Extract the (x, y) coordinate from the center of the cell holding the provided text.  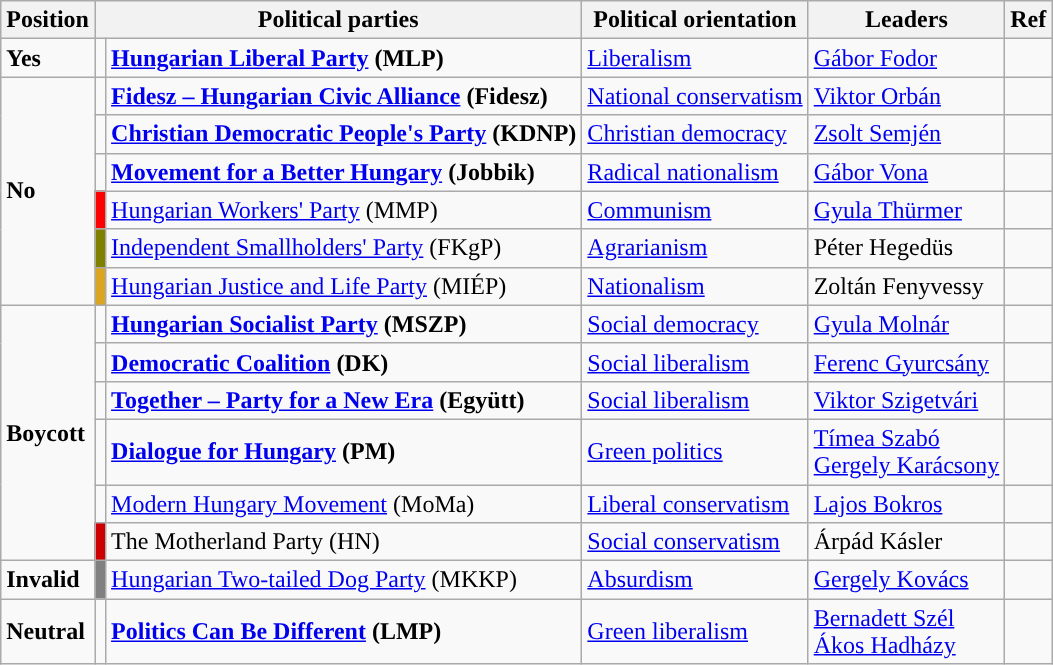
Fidesz – Hungarian Civic Alliance (Fidesz) (344, 96)
The Motherland Party (HN) (344, 542)
National conservatism (695, 96)
Political parties (338, 20)
Viktor Szigetvári (906, 400)
Hungarian Workers' Party (MMP) (344, 210)
Gergely Kovács (906, 580)
Social conservatism (695, 542)
Liberalism (695, 58)
Gábor Fodor (906, 58)
Yes (48, 58)
Communism (695, 210)
Movement for a Better Hungary (Jobbik) (344, 172)
Gyula Molnár (906, 324)
Together – Party for a New Era (Együtt) (344, 400)
Christian democracy (695, 134)
Hungarian Liberal Party (MLP) (344, 58)
No (48, 191)
Neutral (48, 632)
Absurdism (695, 580)
Gyula Thürmer (906, 210)
Modern Hungary Movement (MoMa) (344, 503)
Agrarianism (695, 248)
Hungarian Socialist Party (MSZP) (344, 324)
Gábor Vona (906, 172)
Independent Smallholders' Party (FKgP) (344, 248)
Péter Hegedüs (906, 248)
Árpád Kásler (906, 542)
Leaders (906, 20)
Ref (1028, 20)
Liberal conservatism (695, 503)
Political orientation (695, 20)
Politics Can Be Different (LMP) (344, 632)
Nationalism (695, 286)
Position (48, 20)
Ferenc Gyurcsány (906, 362)
Hungarian Two-tailed Dog Party (MKKP) (344, 580)
Viktor Orbán (906, 96)
Lajos Bokros (906, 503)
Hungarian Justice and Life Party (MIÉP) (344, 286)
Bernadett SzélÁkos Hadházy (906, 632)
Boycott (48, 432)
Tímea SzabóGergely Karácsony (906, 452)
Zoltán Fenyvessy (906, 286)
Green politics (695, 452)
Christian Democratic People's Party (KDNP) (344, 134)
Democratic Coalition (DK) (344, 362)
Invalid (48, 580)
Social democracy (695, 324)
Dialogue for Hungary (PM) (344, 452)
Zsolt Semjén (906, 134)
Radical nationalism (695, 172)
Green liberalism (695, 632)
